Identify which cell holds the provided text, then report its (x, y) central coordinate. 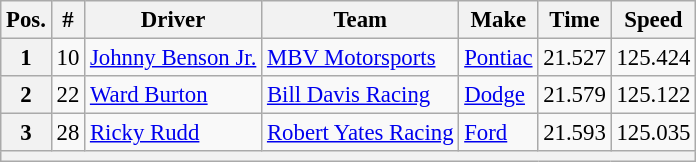
21.527 (574, 58)
21.579 (574, 95)
Make (498, 20)
125.035 (654, 133)
Ford (498, 133)
22 (68, 95)
Ricky Rudd (174, 133)
Ward Burton (174, 95)
Dodge (498, 95)
3 (26, 133)
Speed (654, 20)
Team (360, 20)
MBV Motorsports (360, 58)
10 (68, 58)
Time (574, 20)
Robert Yates Racing (360, 133)
125.424 (654, 58)
125.122 (654, 95)
Pontiac (498, 58)
1 (26, 58)
# (68, 20)
Pos. (26, 20)
28 (68, 133)
21.593 (574, 133)
2 (26, 95)
Bill Davis Racing (360, 95)
Driver (174, 20)
Johnny Benson Jr. (174, 58)
